Determine the (x, y) coordinate at the center of the cell enclosing the given text.  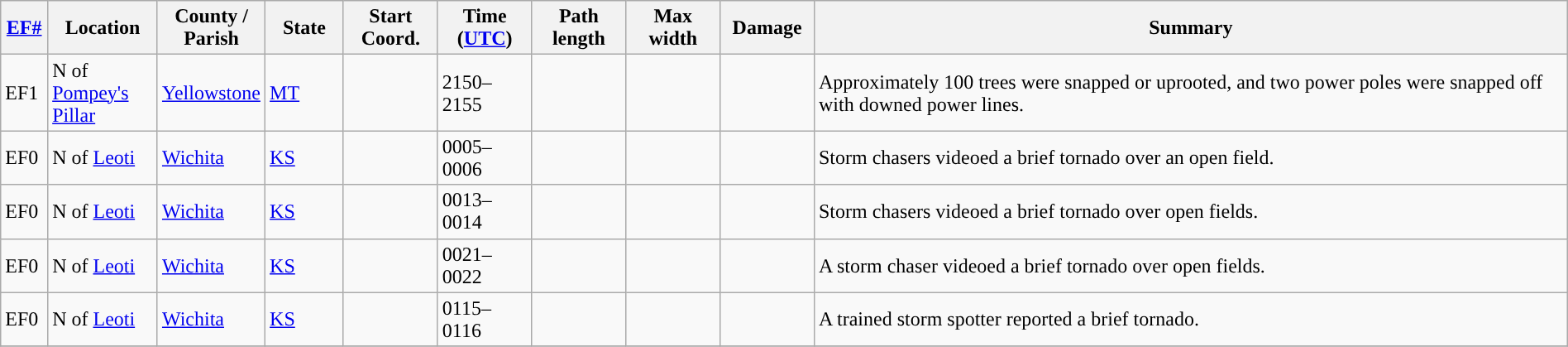
County / Parish (211, 28)
State (304, 28)
Damage (767, 28)
0021–0022 (485, 265)
Yellowstone (211, 93)
Approximately 100 trees were snapped or uprooted, and two power poles were snapped off with downed power lines. (1191, 93)
A storm chaser videoed a brief tornado over open fields. (1191, 265)
0013–0014 (485, 212)
MT (304, 93)
N of Pompey's Pillar (103, 93)
Location (103, 28)
Storm chasers videoed a brief tornado over an open field. (1191, 157)
Summary (1191, 28)
0115–0116 (485, 320)
0005–0006 (485, 157)
Path length (579, 28)
EF1 (25, 93)
Time (UTC) (485, 28)
A trained storm spotter reported a brief tornado. (1191, 320)
EF# (25, 28)
2150–2155 (485, 93)
Start Coord. (390, 28)
Storm chasers videoed a brief tornado over open fields. (1191, 212)
Max width (673, 28)
